Identify which cell holds the provided text, then report its (X, Y) central coordinate. 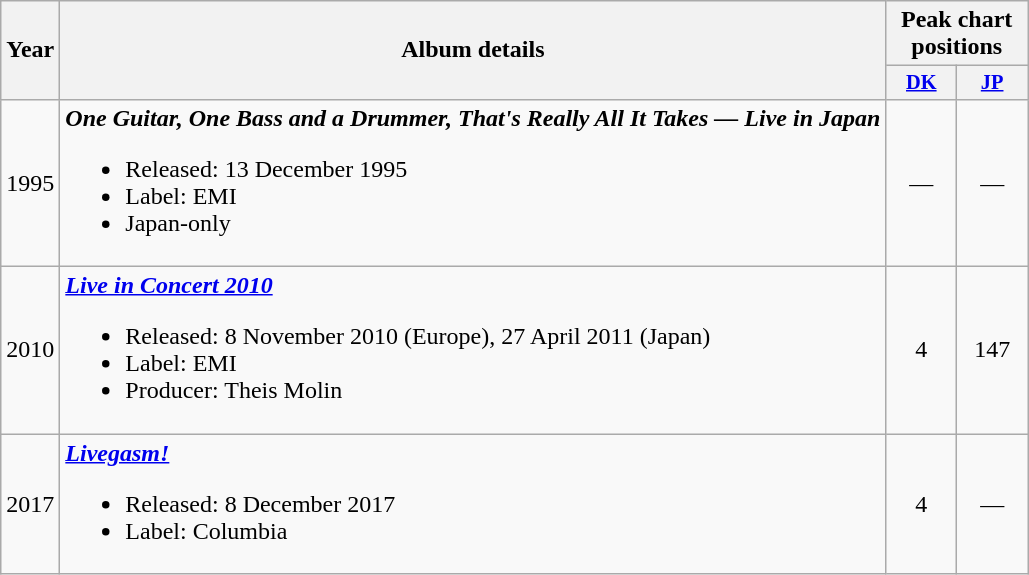
JP (992, 83)
DK (922, 83)
1995 (30, 182)
Album details (473, 50)
Peak chart positions (957, 34)
2010 (30, 350)
2017 (30, 504)
Livegasm!Released: 8 December 2017Label: Columbia (473, 504)
Live in Concert 2010Released: 8 November 2010 (Europe), 27 April 2011 (Japan)Label: EMIProducer: Theis Molin (473, 350)
One Guitar, One Bass and a Drummer, That's Really All It Takes — Live in JapanReleased: 13 December 1995Label: EMIJapan-only (473, 182)
Year (30, 50)
147 (992, 350)
